Detect which cell encompasses the target text, then output its (x, y) center coordinate. 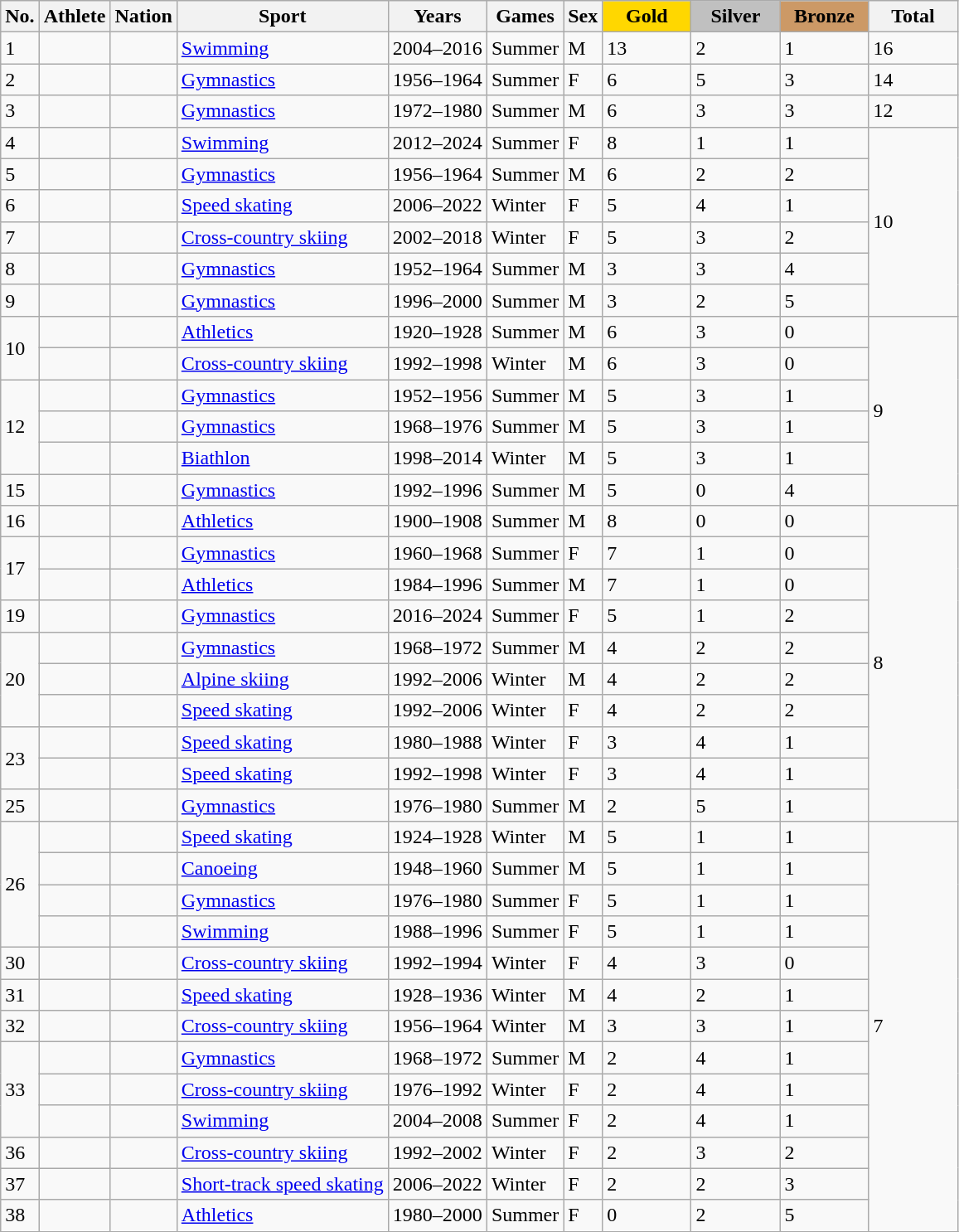
1952–1956 (438, 395)
1968–1976 (438, 427)
1988–1996 (438, 932)
Canoeing (282, 868)
32 (20, 1026)
1998–2014 (438, 458)
30 (20, 963)
1952–1964 (438, 269)
Sex (584, 17)
15 (20, 490)
Alpine skiing (282, 679)
1980–2000 (438, 1215)
No. (20, 17)
2012–2024 (438, 143)
13 (647, 48)
26 (20, 884)
Short-track speed skating (282, 1184)
31 (20, 995)
1992–1996 (438, 490)
Athlete (75, 17)
1960–1968 (438, 553)
1992–1994 (438, 963)
1980–1988 (438, 742)
2004–2008 (438, 1121)
Sport (282, 17)
1972–1980 (438, 111)
Years (438, 17)
Nation (143, 17)
1928–1936 (438, 995)
38 (20, 1215)
14 (913, 80)
1920–1928 (438, 332)
2016–2024 (438, 616)
2004–2016 (438, 48)
17 (20, 569)
1992–2002 (438, 1152)
1996–2000 (438, 300)
Silver (736, 17)
33 (20, 1089)
Bronze (824, 17)
23 (20, 758)
25 (20, 805)
Gold (647, 17)
Biathlon (282, 458)
1976–1992 (438, 1089)
1924–1928 (438, 837)
20 (20, 679)
Games (525, 17)
1984–1996 (438, 584)
Total (913, 17)
1900–1908 (438, 521)
2002–2018 (438, 237)
1948–1960 (438, 868)
19 (20, 616)
36 (20, 1152)
37 (20, 1184)
